Search for the cell housing the specified text and yield its (X, Y) center coordinate. 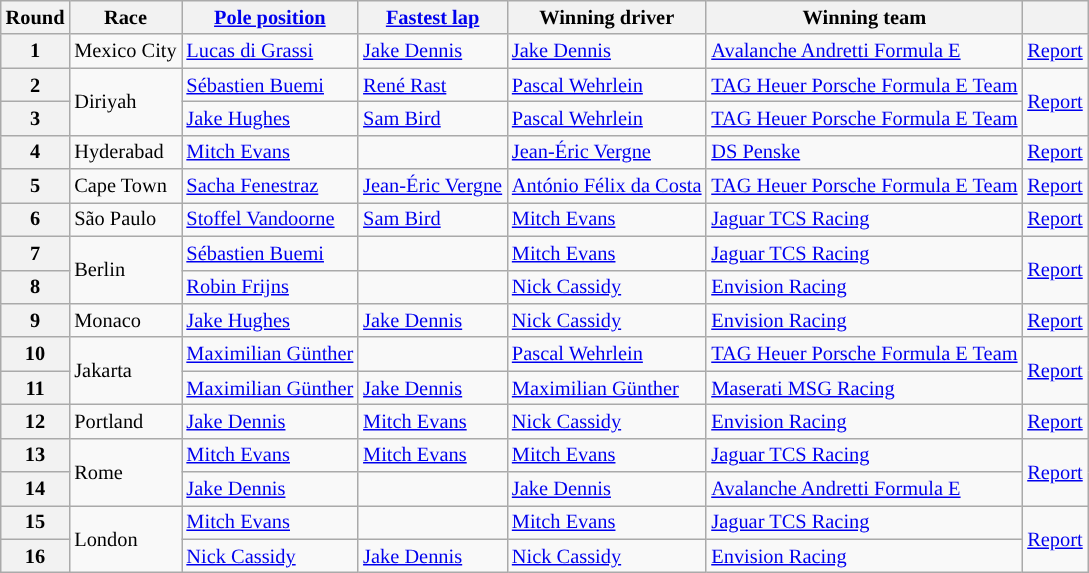
15 (36, 522)
6 (36, 219)
London (125, 538)
Portland (125, 421)
Lucas di Grassi (270, 51)
10 (36, 354)
René Rast (432, 85)
5 (36, 186)
4 (36, 152)
13 (36, 455)
Mexico City (125, 51)
Winning team (864, 17)
Round (36, 17)
2 (36, 85)
Sacha Fenestraz (270, 186)
Jakarta (125, 370)
9 (36, 320)
Diriyah (125, 102)
1 (36, 51)
Winning driver (606, 17)
António Félix da Costa (606, 186)
Berlin (125, 270)
Stoffel Vandoorne (270, 219)
Rome (125, 472)
7 (36, 253)
Monaco (125, 320)
São Paulo (125, 219)
Hyderabad (125, 152)
Pole position (270, 17)
Robin Frijns (270, 287)
12 (36, 421)
16 (36, 556)
11 (36, 388)
Fastest lap (432, 17)
8 (36, 287)
DS Penske (864, 152)
Race (125, 17)
Maserati MSG Racing (864, 388)
3 (36, 118)
14 (36, 489)
Cape Town (125, 186)
